Detect which cell encompasses the target text, then output its (X, Y) center coordinate. 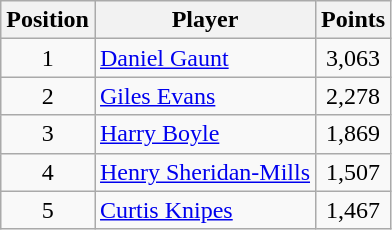
1,869 (354, 134)
Curtis Knipes (204, 210)
1 (48, 58)
1,507 (354, 172)
3,063 (354, 58)
4 (48, 172)
Position (48, 20)
5 (48, 210)
2 (48, 96)
Player (204, 20)
1,467 (354, 210)
Giles Evans (204, 96)
2,278 (354, 96)
Henry Sheridan-Mills (204, 172)
3 (48, 134)
Daniel Gaunt (204, 58)
Points (354, 20)
Harry Boyle (204, 134)
